Detect which cell encompasses the target text, then output its [x, y] center coordinate. 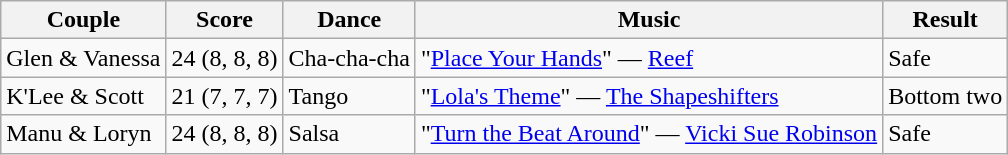
Bottom two [946, 96]
Score [224, 20]
Result [946, 20]
21 (7, 7, 7) [224, 96]
Manu & Loryn [84, 134]
K'Lee & Scott [84, 96]
Couple [84, 20]
Salsa [349, 134]
"Lola's Theme" — The Shapeshifters [648, 96]
"Place Your Hands" — Reef [648, 58]
Music [648, 20]
Glen & Vanessa [84, 58]
Cha-cha-cha [349, 58]
"Turn the Beat Around" — Vicki Sue Robinson [648, 134]
Tango [349, 96]
Dance [349, 20]
